Search for the cell housing the specified text and yield its [x, y] center coordinate. 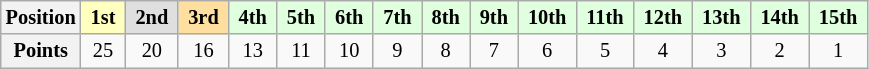
10th [547, 17]
2 [779, 51]
Points [41, 51]
25 [104, 51]
6 [547, 51]
9th [494, 17]
2nd [152, 17]
20 [152, 51]
5 [604, 51]
3rd [203, 17]
7 [494, 51]
8th [446, 17]
15th [838, 17]
16 [203, 51]
3 [721, 51]
8 [446, 51]
Position [41, 17]
1 [838, 51]
11 [301, 51]
6th [349, 17]
14th [779, 17]
9 [397, 51]
1st [104, 17]
4 [663, 51]
13th [721, 17]
7th [397, 17]
10 [349, 51]
12th [663, 17]
5th [301, 17]
4th [253, 17]
13 [253, 51]
11th [604, 17]
